Determine the [X, Y] coordinate at the center of the cell enclosing the given text.  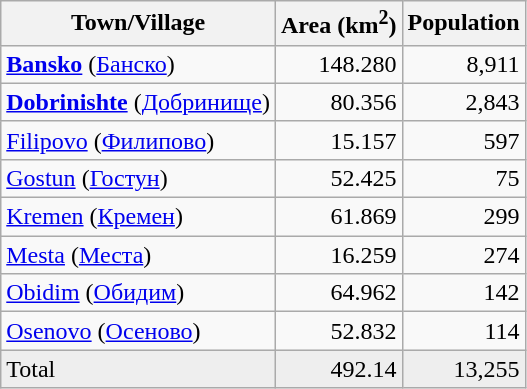
Town/Village [138, 24]
16.259 [338, 255]
Total [138, 369]
Kremen (Кремен) [138, 217]
2,843 [464, 102]
Mesta (Места) [138, 255]
Population [464, 24]
597 [464, 140]
142 [464, 293]
Filipovo (Филипово) [138, 140]
Bansko (Банско) [138, 64]
Osenovo (Осеново) [138, 331]
299 [464, 217]
8,911 [464, 64]
64.962 [338, 293]
52.832 [338, 331]
Gostun (Гостун) [138, 178]
75 [464, 178]
Area (km2) [338, 24]
148.280 [338, 64]
80.356 [338, 102]
15.157 [338, 140]
61.869 [338, 217]
492.14 [338, 369]
Obidim (Обидим) [138, 293]
13,255 [464, 369]
114 [464, 331]
Dobrinishte (Добринище) [138, 102]
274 [464, 255]
52.425 [338, 178]
